Determine the (x, y) coordinate at the center of the cell enclosing the given text.  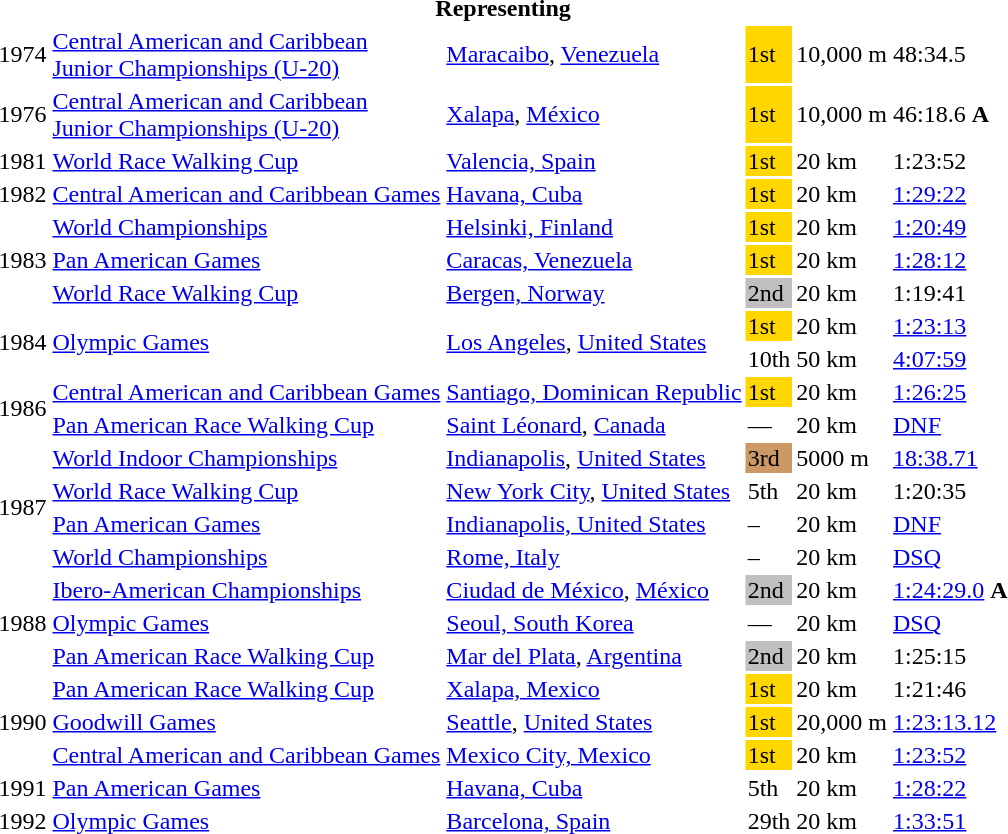
50 km (842, 359)
Goodwill Games (246, 722)
5000 m (842, 458)
Maracaibo, Venezuela (594, 54)
Rome, Italy (594, 557)
Mexico City, Mexico (594, 755)
World Indoor Championships (246, 458)
Los Angeles, United States (594, 342)
New York City, United States (594, 491)
Xalapa, México (594, 114)
Caracas, Venezuela (594, 260)
Seattle, United States (594, 722)
3rd (769, 458)
Xalapa, Mexico (594, 689)
Santiago, Dominican Republic (594, 392)
10th (769, 359)
20,000 m (842, 722)
Mar del Plata, Argentina (594, 656)
Seoul, South Korea (594, 623)
Saint Léonard, Canada (594, 425)
Helsinki, Finland (594, 227)
Valencia, Spain (594, 161)
Bergen, Norway (594, 293)
Ciudad de México, México (594, 590)
Ibero-American Championships (246, 590)
